Return the (x, y) coordinate for the center point of the cell that contains the specified text.  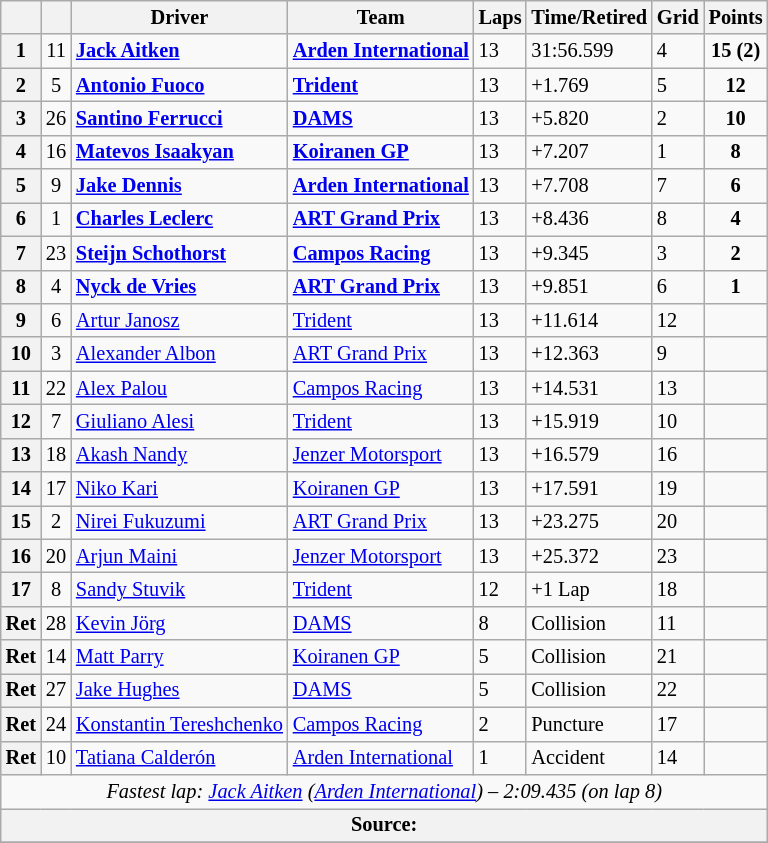
Artur Janosz (180, 320)
+15.919 (589, 421)
+9.851 (589, 287)
Points (736, 17)
Alexander Albon (180, 354)
Puncture (589, 724)
+7.207 (589, 152)
Time/Retired (589, 17)
+25.372 (589, 556)
+7.708 (589, 186)
Driver (180, 17)
+17.591 (589, 489)
15 (2) (736, 51)
+14.531 (589, 388)
Santino Ferrucci (180, 118)
Tatiana Calderón (180, 758)
Sandy Stuvik (180, 589)
+16.579 (589, 455)
+9.345 (589, 253)
26 (56, 118)
Alex Palou (180, 388)
+1.769 (589, 85)
31:56.599 (589, 51)
Jake Hughes (180, 690)
Nyck de Vries (180, 287)
Charles Leclerc (180, 219)
Jake Dennis (180, 186)
+11.614 (589, 320)
Kevin Jörg (180, 623)
Accident (589, 758)
Fastest lap: Jack Aitken (Arden International) – 2:09.435 (on lap 8) (384, 791)
+12.363 (589, 354)
Source: (384, 825)
Nirei Fukuzumi (180, 522)
Grid (678, 17)
Akash Nandy (180, 455)
Konstantin Tereshchenko (180, 724)
24 (56, 724)
Arjun Maini (180, 556)
15 (21, 522)
27 (56, 690)
19 (678, 489)
Team (381, 17)
21 (678, 657)
Laps (500, 17)
Jack Aitken (180, 51)
Matevos Isaakyan (180, 152)
Niko Kari (180, 489)
+5.820 (589, 118)
Matt Parry (180, 657)
Steijn Schothorst (180, 253)
+8.436 (589, 219)
+1 Lap (589, 589)
Antonio Fuoco (180, 85)
+23.275 (589, 522)
Giuliano Alesi (180, 421)
28 (56, 623)
